Output the [X, Y] coordinate of the center of the cell containing the given text.  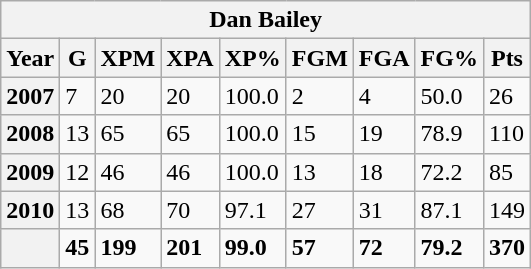
Dan Bailey [266, 20]
87.1 [449, 210]
45 [78, 248]
370 [506, 248]
26 [506, 96]
XP% [252, 58]
201 [190, 248]
72.2 [449, 172]
68 [128, 210]
15 [320, 134]
XPM [128, 58]
FGA [384, 58]
50.0 [449, 96]
7 [78, 96]
31 [384, 210]
FGM [320, 58]
85 [506, 172]
78.9 [449, 134]
2009 [30, 172]
FG% [449, 58]
12 [78, 172]
4 [384, 96]
79.2 [449, 248]
2007 [30, 96]
Pts [506, 58]
149 [506, 210]
2 [320, 96]
2008 [30, 134]
97.1 [252, 210]
G [78, 58]
72 [384, 248]
18 [384, 172]
Year [30, 58]
70 [190, 210]
110 [506, 134]
57 [320, 248]
199 [128, 248]
2010 [30, 210]
19 [384, 134]
XPA [190, 58]
99.0 [252, 248]
27 [320, 210]
